For the text-containing cell, return its midpoint in [x, y] coordinate format. 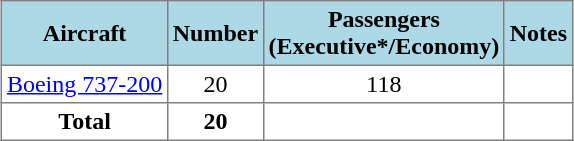
Notes [538, 33]
Boeing 737-200 [85, 84]
Aircraft [85, 33]
Passengers(Executive*/Economy) [384, 33]
118 [384, 84]
Total [85, 122]
Number [216, 33]
